Return [X, Y] of the center of cell containing provided text 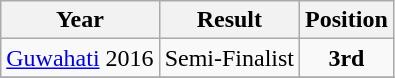
Result [229, 20]
Guwahati 2016 [80, 58]
Year [80, 20]
3rd [347, 58]
Position [347, 20]
Semi-Finalist [229, 58]
